Locate the cell with the specified text and output its (X, Y) center coordinate. 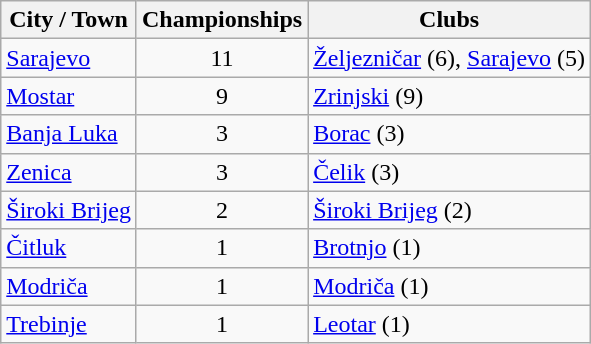
Čelik (3) (450, 172)
Zrinjski (9) (450, 96)
Championships (222, 20)
9 (222, 96)
11 (222, 58)
Mostar (69, 96)
Trebinje (69, 324)
Široki Brijeg (69, 210)
Željezničar (6), Sarajevo (5) (450, 58)
Clubs (450, 20)
Borac (3) (450, 134)
Banja Luka (69, 134)
Modriča (1) (450, 286)
Široki Brijeg (2) (450, 210)
Sarajevo (69, 58)
Zenica (69, 172)
City / Town (69, 20)
Modriča (69, 286)
2 (222, 210)
Leotar (1) (450, 324)
Brotnjo (1) (450, 248)
Čitluk (69, 248)
